Return the [X, Y] coordinate for the center point of the cell that contains the specified text.  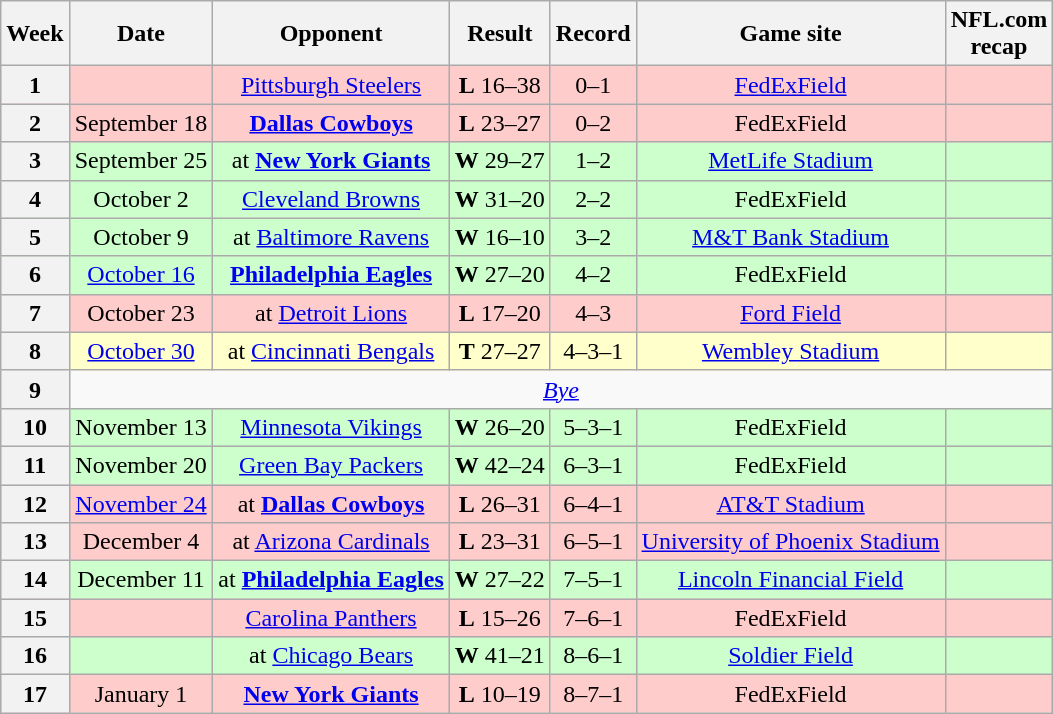
at New York Giants [331, 161]
8–7–1 [593, 694]
Bye [561, 389]
September 25 [141, 161]
Pittsburgh Steelers [331, 85]
January 1 [141, 694]
at Philadelphia Eagles [331, 580]
University of Phoenix Stadium [790, 542]
Lincoln Financial Field [790, 580]
L 23–27 [500, 123]
L 23–31 [500, 542]
Game site [790, 34]
Minnesota Vikings [331, 427]
11 [35, 465]
16 [35, 656]
4–2 [593, 275]
October 2 [141, 199]
8 [35, 351]
6–4–1 [593, 503]
W 42–24 [500, 465]
1 [35, 85]
at Detroit Lions [331, 313]
October 16 [141, 275]
L 16–38 [500, 85]
November 20 [141, 465]
Dallas Cowboys [331, 123]
9 [35, 389]
at Baltimore Ravens [331, 237]
at Cincinnati Bengals [331, 351]
Green Bay Packers [331, 465]
MetLife Stadium [790, 161]
14 [35, 580]
15 [35, 618]
0–2 [593, 123]
Result [500, 34]
October 30 [141, 351]
2 [35, 123]
W 41–21 [500, 656]
12 [35, 503]
7 [35, 313]
Soldier Field [790, 656]
13 [35, 542]
4–3–1 [593, 351]
Cleveland Browns [331, 199]
W 27–22 [500, 580]
W 29–27 [500, 161]
AT&T Stadium [790, 503]
November 24 [141, 503]
3–2 [593, 237]
W 31–20 [500, 199]
1–2 [593, 161]
T 27–27 [500, 351]
10 [35, 427]
17 [35, 694]
November 13 [141, 427]
6–5–1 [593, 542]
W 26–20 [500, 427]
New York Giants [331, 694]
5–3–1 [593, 427]
Wembley Stadium [790, 351]
L 26–31 [500, 503]
M&T Bank Stadium [790, 237]
September 18 [141, 123]
4–3 [593, 313]
0–1 [593, 85]
at Arizona Cardinals [331, 542]
L 17–20 [500, 313]
at Dallas Cowboys [331, 503]
at Chicago Bears [331, 656]
4 [35, 199]
W 27–20 [500, 275]
December 11 [141, 580]
6 [35, 275]
3 [35, 161]
Record [593, 34]
7–6–1 [593, 618]
6–3–1 [593, 465]
Date [141, 34]
Week [35, 34]
7–5–1 [593, 580]
2–2 [593, 199]
8–6–1 [593, 656]
Opponent [331, 34]
Carolina Panthers [331, 618]
October 23 [141, 313]
5 [35, 237]
W 16–10 [500, 237]
Ford Field [790, 313]
December 4 [141, 542]
Philadelphia Eagles [331, 275]
NFL.comrecap [999, 34]
L 10–19 [500, 694]
October 9 [141, 237]
L 15–26 [500, 618]
